Identify which cell holds the provided text, then report its [x, y] central coordinate. 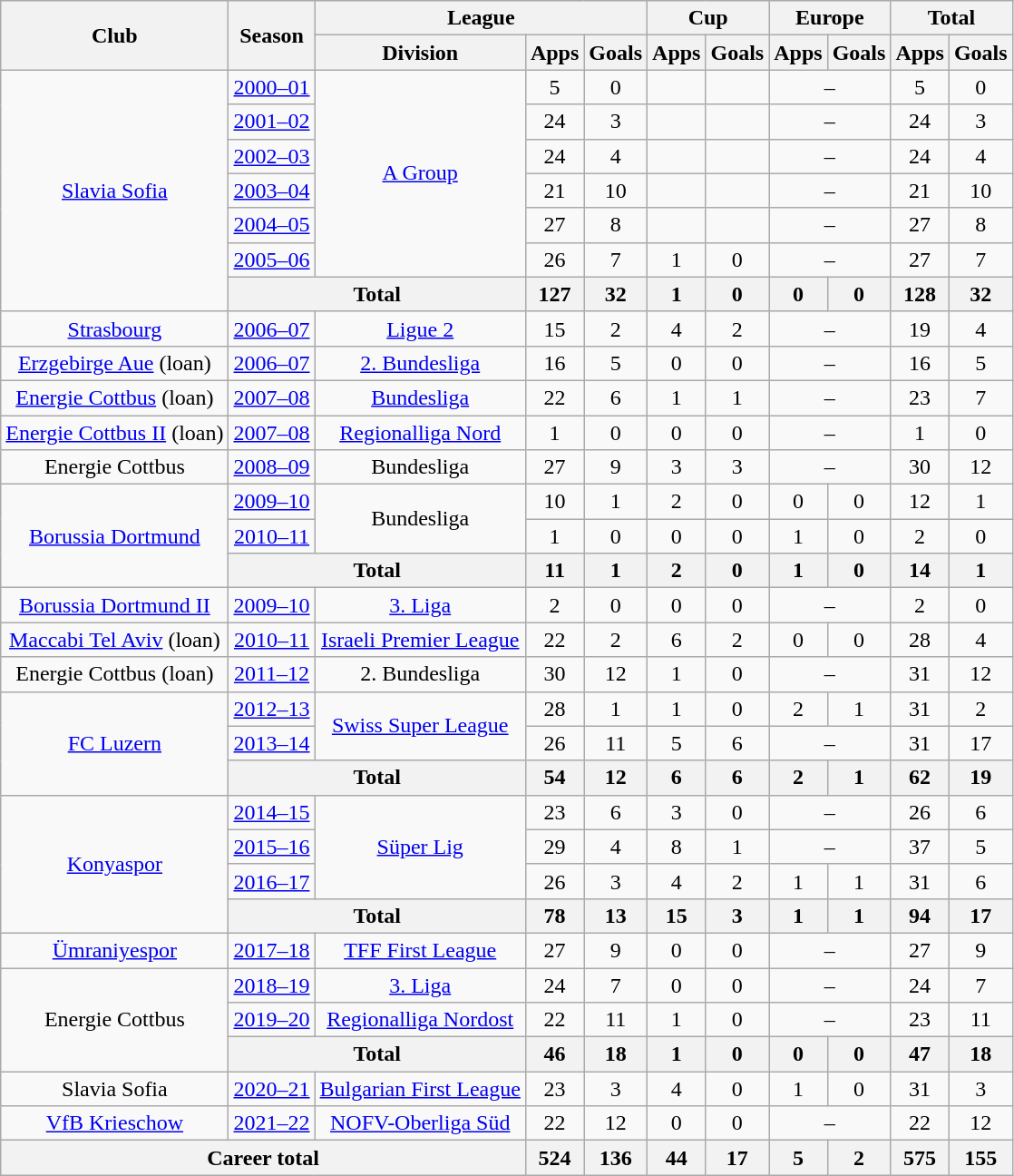
62 [920, 778]
Süper Lig [420, 847]
A Group [420, 173]
2004–05 [272, 225]
2000–01 [272, 87]
2016–17 [272, 881]
2002–03 [272, 156]
Season [272, 35]
VfB Krieschow [114, 1123]
NOFV-Oberliga Süd [420, 1123]
2020–21 [272, 1089]
128 [920, 294]
2008–09 [272, 467]
League [481, 18]
29 [554, 847]
524 [554, 1158]
2017–18 [272, 950]
Erzgebirge Aue (loan) [114, 363]
2018–19 [272, 985]
Bulgarian First League [420, 1089]
Regionalliga Nordost [420, 1020]
Energie Cottbus II (loan) [114, 433]
2012–13 [272, 709]
Borussia Dortmund II [114, 605]
Ümraniyespor [114, 950]
575 [920, 1158]
Club [114, 35]
47 [920, 1054]
94 [920, 916]
2021–22 [272, 1123]
Ligue 2 [420, 328]
54 [554, 778]
155 [980, 1158]
Division [420, 53]
2013–14 [272, 743]
46 [554, 1054]
136 [616, 1158]
127 [554, 294]
2014–15 [272, 812]
Cup [708, 18]
Israeli Premier League [420, 640]
Strasbourg [114, 328]
13 [616, 916]
Regionalliga Nord [420, 433]
Career total [263, 1158]
Swiss Super League [420, 726]
TFF First League [420, 950]
2005–06 [272, 260]
37 [920, 847]
Europe [830, 18]
2003–04 [272, 191]
Maccabi Tel Aviv (loan) [114, 640]
Konyaspor [114, 864]
44 [677, 1158]
2015–16 [272, 847]
2019–20 [272, 1020]
2001–02 [272, 122]
FC Luzern [114, 743]
78 [554, 916]
Borussia Dortmund [114, 536]
2011–12 [272, 674]
14 [920, 571]
